For the text-containing cell, return its midpoint in [x, y] coordinate format. 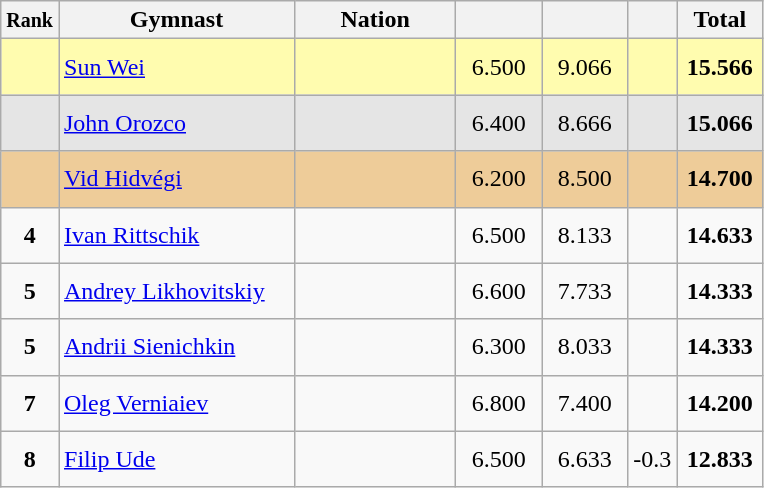
Andrey Likhovitskiy [176, 291]
Sun Wei [176, 67]
8.500 [585, 179]
John Orozco [176, 123]
8.033 [585, 347]
Gymnast [176, 20]
15.066 [720, 123]
Filip Ude [176, 459]
6.200 [499, 179]
Total [720, 20]
6.600 [499, 291]
Rank [30, 20]
7.400 [585, 403]
8.666 [585, 123]
Andrii Sienichkin [176, 347]
14.200 [720, 403]
7 [30, 403]
7.733 [585, 291]
6.633 [585, 459]
14.633 [720, 235]
4 [30, 235]
15.566 [720, 67]
Oleg Verniaiev [176, 403]
8.133 [585, 235]
12.833 [720, 459]
8 [30, 459]
Nation [376, 20]
6.300 [499, 347]
6.800 [499, 403]
9.066 [585, 67]
Ivan Rittschik [176, 235]
6.400 [499, 123]
Vid Hidvégi [176, 179]
-0.3 [652, 459]
14.700 [720, 179]
